Pinpoint the cell where the given text exists, returning its (x, y) midpoint coordinate. 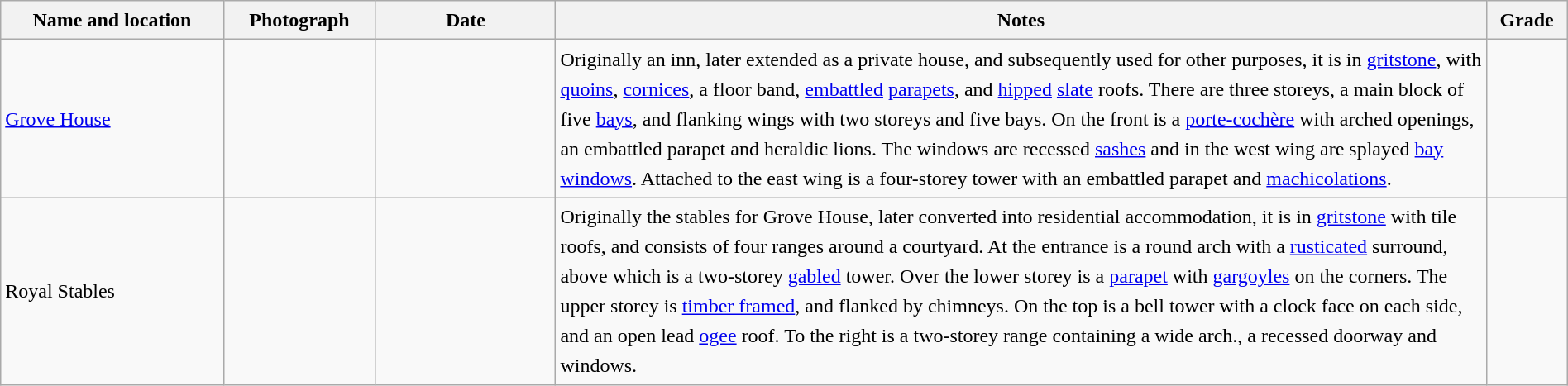
Photograph (299, 20)
Notes (1021, 20)
Name and location (112, 20)
Grove House (112, 119)
Royal Stables (112, 291)
Date (466, 20)
Grade (1527, 20)
